Detect which cell encompasses the target text, then output its [X, Y] center coordinate. 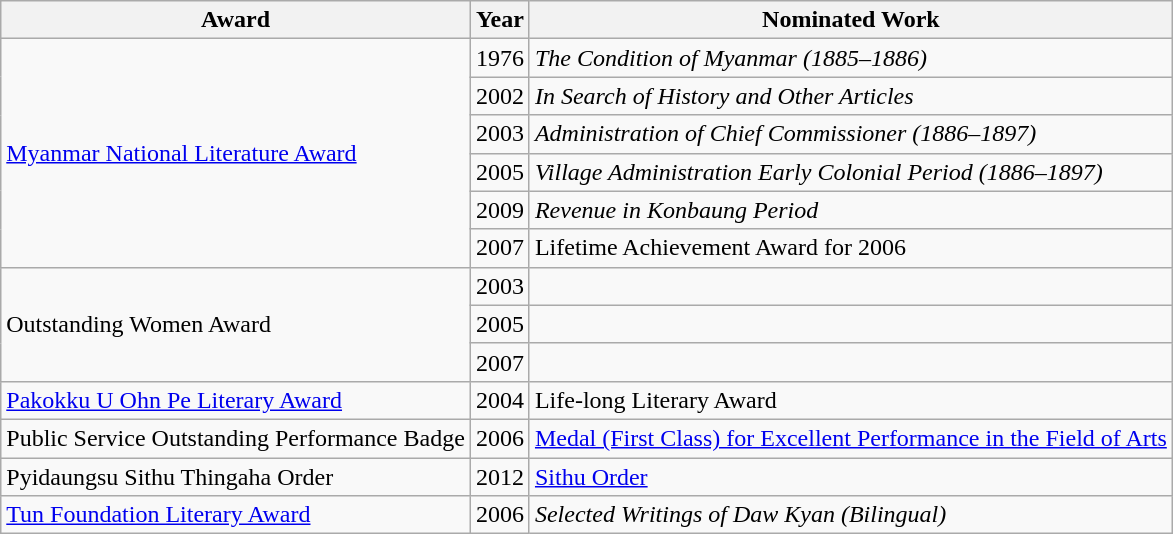
In Search of History and Other Articles [850, 96]
The Condition of Myanmar (1885–1886) [850, 58]
Outstanding Women Award [236, 324]
Selected Writings of Daw Kyan (Bilingual) [850, 515]
Village Administration Early Colonial Period (1886–1897) [850, 172]
Pyidaungsu Sithu Thingaha Order [236, 477]
Life-long Literary Award [850, 400]
2002 [500, 96]
Award [236, 20]
Medal (First Class) for Excellent Performance in the Field of Arts [850, 438]
Revenue in Konbaung Period [850, 210]
Tun Foundation Literary Award [236, 515]
Pakokku U Ohn Pe Literary Award [236, 400]
1976 [500, 58]
2009 [500, 210]
Public Service Outstanding Performance Badge [236, 438]
Sithu Order [850, 477]
Year [500, 20]
2012 [500, 477]
Myanmar National Literature Award [236, 153]
2004 [500, 400]
Lifetime Achievement Award for 2006 [850, 248]
Nominated Work [850, 20]
Administration of Chief Commissioner (1886–1897) [850, 134]
